Provide the [x, y] coordinate of the cell's center where the given text is located.  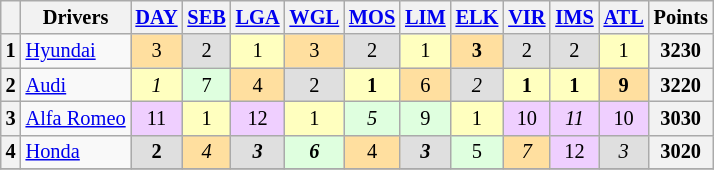
3220 [681, 85]
Honda [76, 152]
SEB [206, 17]
MOS [372, 17]
ATL [624, 17]
WGL [315, 17]
IMS [574, 17]
3230 [681, 51]
DAY [156, 17]
LGA [258, 17]
Points [681, 17]
LIM [425, 17]
Alfa Romeo [76, 118]
Audi [76, 85]
VIR [526, 17]
3020 [681, 152]
3030 [681, 118]
ELK [478, 17]
Hyundai [76, 51]
Drivers [76, 17]
